Provide the (X, Y) coordinate of the cell's center where the given text is located.  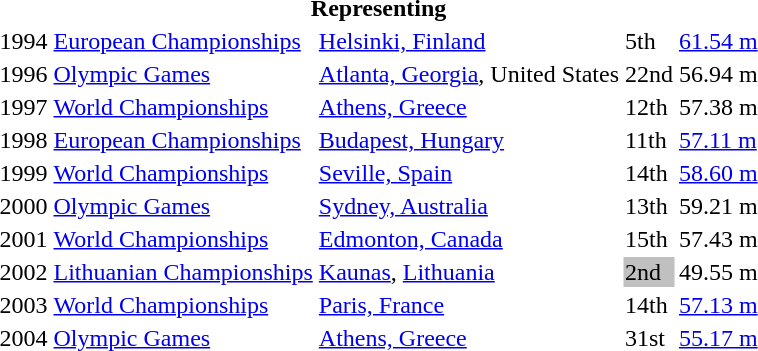
Budapest, Hungary (468, 140)
Seville, Spain (468, 173)
22nd (648, 74)
Paris, France (468, 305)
Helsinki, Finland (468, 41)
11th (648, 140)
15th (648, 239)
13th (648, 206)
Edmonton, Canada (468, 239)
5th (648, 41)
12th (648, 107)
Lithuanian Championships (183, 272)
Atlanta, Georgia, United States (468, 74)
2nd (648, 272)
Sydney, Australia (468, 206)
Kaunas, Lithuania (468, 272)
Athens, Greece (468, 107)
